Find where the given text appears and provide that cell's center as [X, Y] coordinate. 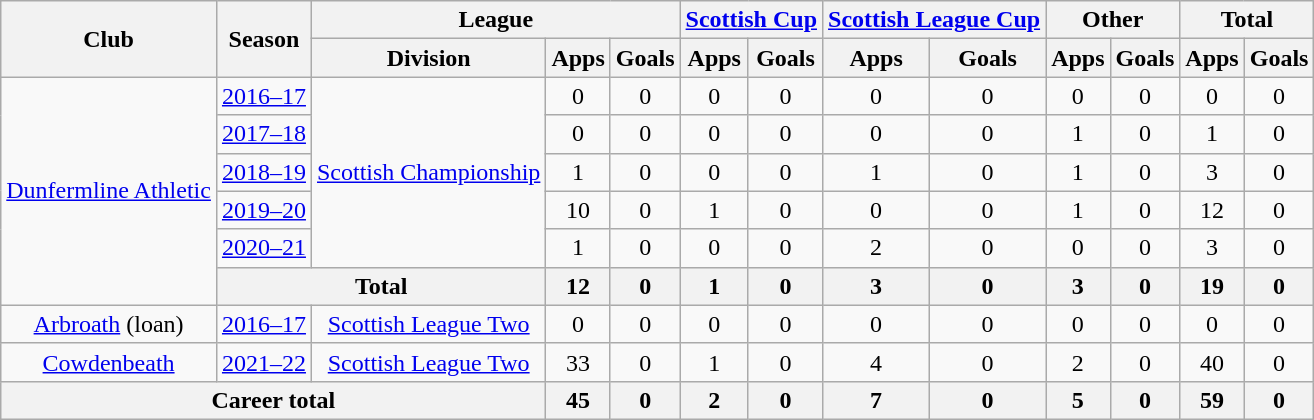
2018–19 [264, 172]
4 [876, 362]
2017–18 [264, 134]
10 [578, 210]
Dunfermline Athletic [109, 191]
Scottish Cup [751, 20]
Scottish League Cup [934, 20]
45 [578, 400]
Club [109, 39]
Scottish Championship [428, 172]
2019–20 [264, 210]
7 [876, 400]
Season [264, 39]
Division [428, 58]
Other [1113, 20]
Cowdenbeath [109, 362]
2020–21 [264, 248]
League [496, 20]
59 [1212, 400]
Arbroath (loan) [109, 324]
2021–22 [264, 362]
19 [1212, 286]
Career total [274, 400]
40 [1212, 362]
33 [578, 362]
5 [1078, 400]
